Return the (x, y) coordinate for the center point of the cell that contains the specified text.  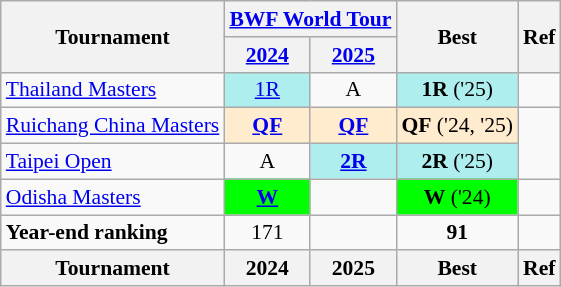
BWF World Tour (310, 19)
171 (267, 233)
2R (353, 162)
2R ('25) (457, 162)
QF ('24, '25) (457, 126)
Ruichang China Masters (113, 126)
1R (267, 90)
Year-end ranking (113, 233)
Taipei Open (113, 162)
Thailand Masters (113, 90)
W ('24) (457, 197)
Odisha Masters (113, 197)
1R ('25) (457, 90)
W (267, 197)
91 (457, 233)
